From the cell containing the given text, extract its center point as [x, y] coordinate. 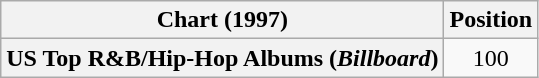
Chart (1997) [222, 20]
US Top R&B/Hip-Hop Albums (Billboard) [222, 58]
100 [491, 58]
Position [491, 20]
